Pinpoint the cell where the given text exists, returning its (x, y) midpoint coordinate. 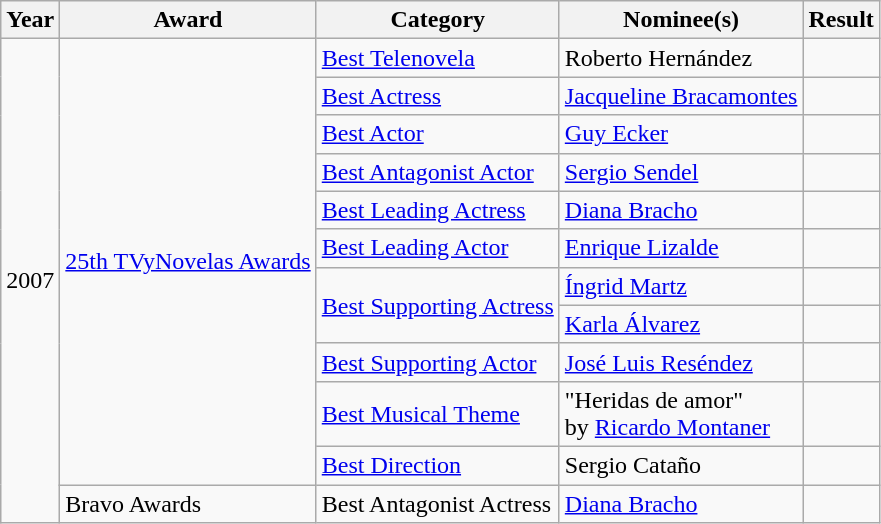
José Luis Reséndez (681, 362)
Roberto Hernández (681, 58)
Sergio Cataño (681, 465)
Karla Álvarez (681, 324)
Year (30, 20)
"Heridas de amor" by Ricardo Montaner (681, 414)
Category (438, 20)
Best Direction (438, 465)
Guy Ecker (681, 134)
Best Antagonist Actor (438, 172)
Bravo Awards (188, 503)
Best Actress (438, 96)
Enrique Lizalde (681, 248)
Best Leading Actress (438, 210)
Best Actor (438, 134)
Nominee(s) (681, 20)
2007 (30, 281)
Best Supporting Actor (438, 362)
Best Antagonist Actress (438, 503)
Best Leading Actor (438, 248)
Sergio Sendel (681, 172)
Jacqueline Bracamontes (681, 96)
Best Telenovela (438, 58)
Íngrid Martz (681, 286)
25th TVyNovelas Awards (188, 262)
Award (188, 20)
Best Supporting Actress (438, 305)
Best Musical Theme (438, 414)
Result (841, 20)
